Capture the cell that displays the provided text and extract its [x, y] central coordinate. 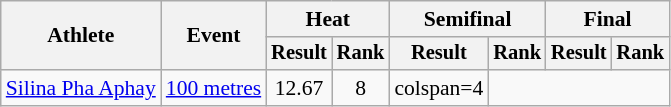
Athlete [81, 36]
colspan=4 [438, 88]
12.67 [299, 88]
100 metres [214, 88]
Final [608, 19]
Event [214, 36]
Semifinal [468, 19]
Heat [328, 19]
8 [361, 88]
Silina Pha Aphay [81, 88]
